Locate the cell with the specified text and output its [x, y] center coordinate. 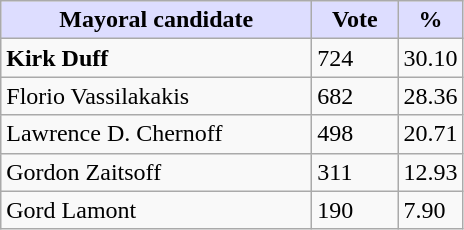
7.90 [430, 210]
% [430, 20]
28.36 [430, 96]
498 [355, 134]
20.71 [430, 134]
12.93 [430, 172]
190 [355, 210]
724 [355, 58]
30.10 [430, 58]
Gord Lamont [156, 210]
Kirk Duff [156, 58]
682 [355, 96]
Lawrence D. Chernoff [156, 134]
311 [355, 172]
Vote [355, 20]
Gordon Zaitsoff [156, 172]
Florio Vassilakakis [156, 96]
Mayoral candidate [156, 20]
